Extract the (X, Y) coordinate from the center of the cell holding the provided text.  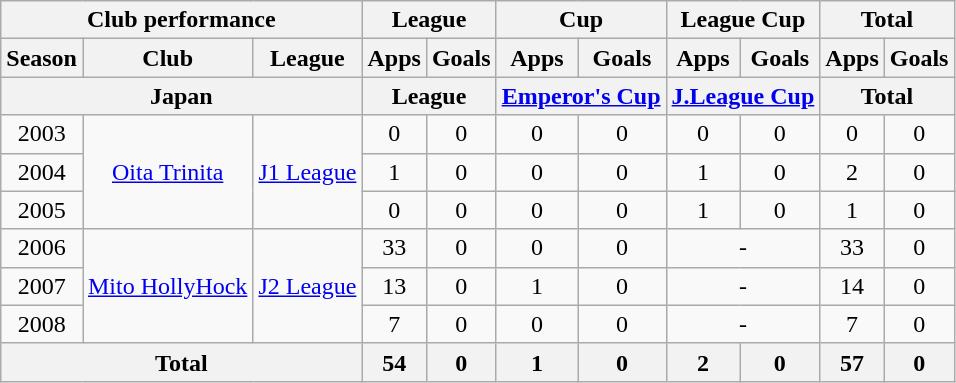
Season (42, 58)
2006 (42, 248)
57 (852, 362)
J1 League (308, 172)
2005 (42, 210)
14 (852, 286)
2008 (42, 324)
2004 (42, 172)
Oita Trinita (167, 172)
Club (167, 58)
Club performance (182, 20)
J2 League (308, 286)
J.League Cup (743, 96)
League Cup (743, 20)
Mito HollyHock (167, 286)
2007 (42, 286)
Emperor's Cup (581, 96)
Cup (581, 20)
13 (394, 286)
54 (394, 362)
2003 (42, 134)
Japan (182, 96)
